Detect which cell encompasses the target text, then output its (X, Y) center coordinate. 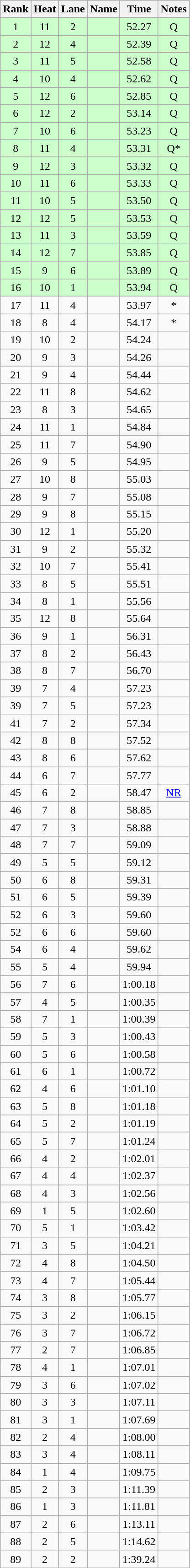
58 (16, 1019)
72 (16, 1263)
59.39 (139, 897)
53.89 (139, 270)
Notes (174, 9)
1:00.18 (139, 984)
51 (16, 897)
53.33 (139, 183)
71 (16, 1245)
29 (16, 514)
55.03 (139, 479)
1:01.24 (139, 1141)
28 (16, 496)
1:01.10 (139, 1089)
1:01.19 (139, 1124)
64 (16, 1124)
81 (16, 1420)
30 (16, 532)
56.43 (139, 653)
88 (16, 1541)
13 (16, 236)
48 (16, 845)
86 (16, 1507)
52.58 (139, 61)
34 (16, 601)
53.32 (139, 166)
74 (16, 1298)
77 (16, 1350)
54.65 (139, 410)
67 (16, 1176)
1:39.24 (139, 1559)
55.15 (139, 514)
1:00.35 (139, 1002)
53.50 (139, 200)
52.85 (139, 96)
47 (16, 828)
32 (16, 566)
23 (16, 410)
50 (16, 880)
66 (16, 1158)
65 (16, 1141)
54.84 (139, 427)
87 (16, 1524)
54.26 (139, 357)
26 (16, 462)
59.62 (139, 949)
53.31 (139, 148)
73 (16, 1280)
1:00.39 (139, 1019)
56 (16, 984)
55.32 (139, 549)
89 (16, 1559)
54.95 (139, 462)
83 (16, 1455)
46 (16, 810)
68 (16, 1193)
Lane (73, 9)
59.31 (139, 880)
1:04.21 (139, 1245)
82 (16, 1437)
70 (16, 1228)
58.47 (139, 793)
55.08 (139, 496)
57.34 (139, 723)
1:05.44 (139, 1280)
1:00.58 (139, 1054)
16 (16, 288)
59.12 (139, 862)
85 (16, 1489)
54.90 (139, 444)
60 (16, 1054)
Q* (174, 148)
61 (16, 1072)
27 (16, 479)
54.62 (139, 392)
1:09.75 (139, 1472)
57.77 (139, 776)
1:14.62 (139, 1541)
20 (16, 357)
1:03.42 (139, 1228)
25 (16, 444)
15 (16, 270)
14 (16, 253)
55.64 (139, 619)
1:07.02 (139, 1385)
54.17 (139, 323)
62 (16, 1089)
75 (16, 1315)
Heat (45, 9)
1:02.60 (139, 1211)
69 (16, 1211)
37 (16, 653)
53.85 (139, 253)
17 (16, 305)
53.94 (139, 288)
55.51 (139, 584)
57.62 (139, 758)
1:02.01 (139, 1158)
1:05.77 (139, 1298)
45 (16, 793)
53.23 (139, 131)
57 (16, 1002)
1:07.01 (139, 1368)
NR (174, 793)
1:02.37 (139, 1176)
63 (16, 1106)
1:04.50 (139, 1263)
38 (16, 671)
43 (16, 758)
1:11.39 (139, 1489)
80 (16, 1402)
Name (103, 9)
53.53 (139, 218)
1:13.11 (139, 1524)
79 (16, 1385)
54.24 (139, 340)
1:08.00 (139, 1437)
31 (16, 549)
1:00.43 (139, 1036)
55 (16, 967)
76 (16, 1333)
33 (16, 584)
21 (16, 375)
1:02.56 (139, 1193)
78 (16, 1368)
84 (16, 1472)
1:11.81 (139, 1507)
Rank (16, 9)
58.85 (139, 810)
1:07.69 (139, 1420)
53.14 (139, 113)
59 (16, 1036)
1:06.15 (139, 1315)
52.27 (139, 27)
56.70 (139, 671)
22 (16, 392)
54.44 (139, 375)
41 (16, 723)
55.56 (139, 601)
55.41 (139, 566)
59.94 (139, 967)
36 (16, 636)
35 (16, 619)
52.39 (139, 44)
18 (16, 323)
57.52 (139, 740)
44 (16, 776)
1:06.72 (139, 1333)
53.59 (139, 236)
56.31 (139, 636)
54 (16, 949)
1:06.85 (139, 1350)
Time (139, 9)
1:08.11 (139, 1455)
59.09 (139, 845)
19 (16, 340)
52.62 (139, 79)
55.20 (139, 532)
53.97 (139, 305)
24 (16, 427)
1:01.18 (139, 1106)
1:00.72 (139, 1072)
58.88 (139, 828)
42 (16, 740)
49 (16, 862)
1:07.11 (139, 1402)
